Pinpoint the cell where the given text exists, returning its (X, Y) midpoint coordinate. 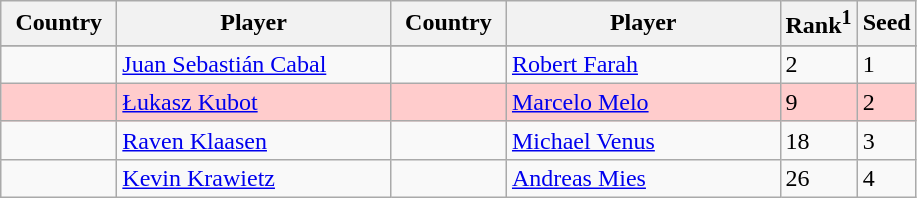
18 (818, 140)
Juan Sebastián Cabal (254, 64)
Kevin Krawietz (254, 178)
Andreas Mies (643, 178)
26 (818, 178)
3 (886, 140)
Marcelo Melo (643, 102)
Robert Farah (643, 64)
Raven Klaasen (254, 140)
1 (886, 64)
Rank1 (818, 24)
Seed (886, 24)
4 (886, 178)
9 (818, 102)
Michael Venus (643, 140)
Łukasz Kubot (254, 102)
